Find where the given text appears and provide that cell's center as [X, Y] coordinate. 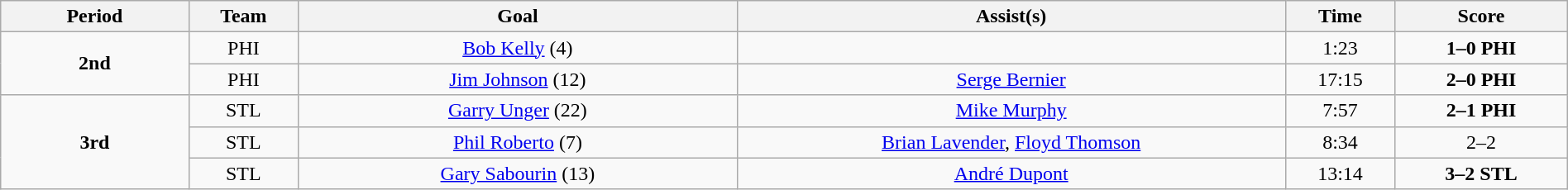
Gary Sabourin (13) [518, 173]
2–1 PHI [1481, 111]
13:14 [1340, 173]
3rd [94, 142]
7:57 [1340, 111]
Phil Roberto (7) [518, 142]
Period [94, 17]
Brian Lavender, Floyd Thomson [1011, 142]
Time [1340, 17]
1–0 PHI [1481, 48]
Bob Kelly (4) [518, 48]
Serge Bernier [1011, 79]
17:15 [1340, 79]
Assist(s) [1011, 17]
Team [243, 17]
2–2 [1481, 142]
1:23 [1340, 48]
2–0 PHI [1481, 79]
André Dupont [1011, 173]
Goal [518, 17]
Jim Johnson (12) [518, 79]
Garry Unger (22) [518, 111]
8:34 [1340, 142]
Mike Murphy [1011, 111]
Score [1481, 17]
2nd [94, 64]
3–2 STL [1481, 173]
